Provide the [X, Y] coordinate of the cell's center where the given text is located.  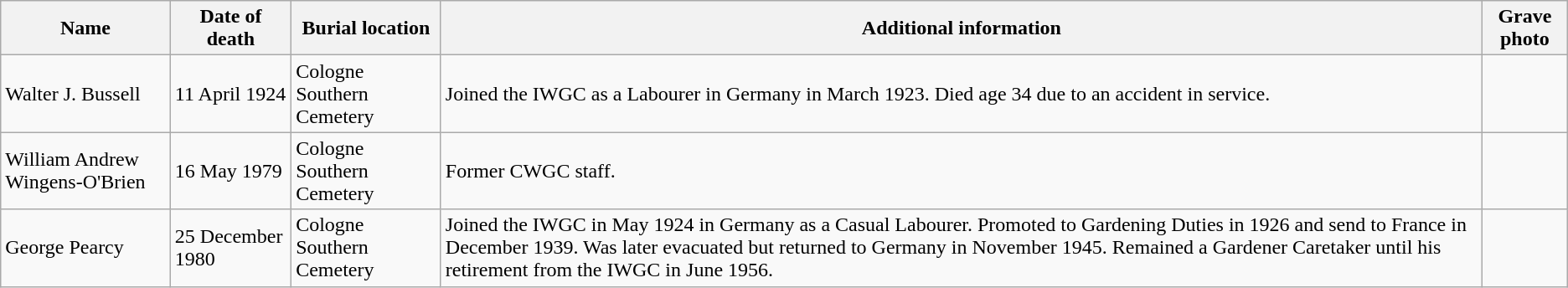
Burial location [367, 28]
Grave photo [1524, 28]
25 December 1980 [230, 248]
George Pearcy [85, 248]
11 April 1924 [230, 94]
William Andrew Wingens-O'Brien [85, 171]
Date of death [230, 28]
Name [85, 28]
Former CWGC staff. [962, 171]
Walter J. Bussell [85, 94]
Joined the IWGC as a Labourer in Germany in March 1923. Died age 34 due to an accident in service. [962, 94]
Additional information [962, 28]
16 May 1979 [230, 171]
